Extract the (X, Y) coordinate from the center of the cell holding the provided text.  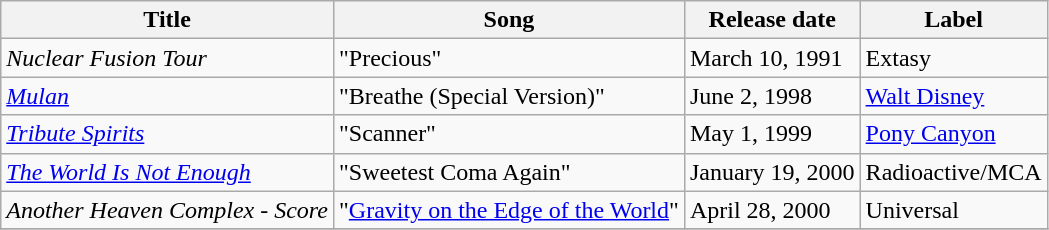
June 2, 1998 (772, 96)
Walt Disney (954, 96)
May 1, 1999 (772, 134)
Pony Canyon (954, 134)
Song (508, 20)
January 19, 2000 (772, 172)
Title (168, 20)
Label (954, 20)
Mulan (168, 96)
"Gravity on the Edge of the World" (508, 210)
April 28, 2000 (772, 210)
"Precious" (508, 58)
Nuclear Fusion Tour (168, 58)
Extasy (954, 58)
Tribute Spirits (168, 134)
March 10, 1991 (772, 58)
Radioactive/MCA (954, 172)
Universal (954, 210)
The World Is Not Enough (168, 172)
Another Heaven Complex - Score (168, 210)
Release date (772, 20)
"Breathe (Special Version)" (508, 96)
"Sweetest Coma Again" (508, 172)
"Scanner" (508, 134)
